Search for the cell housing the specified text and yield its [x, y] center coordinate. 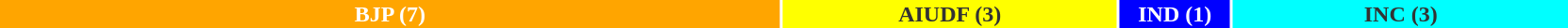
BJP (7) [391, 14]
AIUDF (3) [950, 14]
IND (1) [1176, 14]
